Output the (x, y) coordinate of the center of the cell containing the given text.  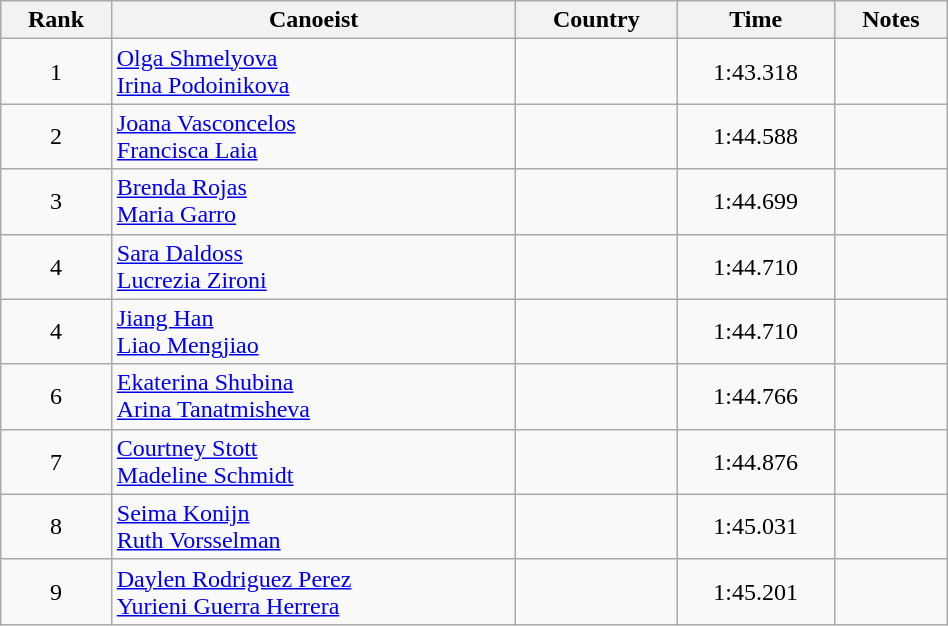
Seima KonijnRuth Vorsselman (314, 526)
1:44.588 (756, 136)
7 (56, 462)
Sara DaldossLucrezia Zironi (314, 266)
9 (56, 592)
Ekaterina ShubinaArina Tanatmisheva (314, 396)
Time (756, 20)
3 (56, 202)
1:43.318 (756, 72)
2 (56, 136)
Brenda RojasMaria Garro (314, 202)
Rank (56, 20)
Joana VasconcelosFrancisca Laia (314, 136)
Country (596, 20)
8 (56, 526)
1:45.201 (756, 592)
Courtney StottMadeline Schmidt (314, 462)
Daylen Rodriguez PerezYurieni Guerra Herrera (314, 592)
1 (56, 72)
6 (56, 396)
1:45.031 (756, 526)
1:44.766 (756, 396)
Notes (892, 20)
1:44.699 (756, 202)
1:44.876 (756, 462)
Canoeist (314, 20)
Jiang HanLiao Mengjiao (314, 332)
Olga ShmelyovaIrina Podoinikova (314, 72)
